Find where the given text appears and provide that cell's center as (X, Y) coordinate. 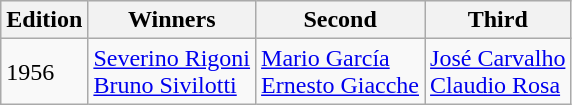
Winners (172, 20)
Edition (44, 20)
Severino Rigoni Bruno Sivilotti (172, 72)
1956 (44, 72)
Mario García Ernesto Giacche (340, 72)
Third (498, 20)
Second (340, 20)
José Carvalho Claudio Rosa (498, 72)
